From the cell containing the given text, extract its center point as (x, y) coordinate. 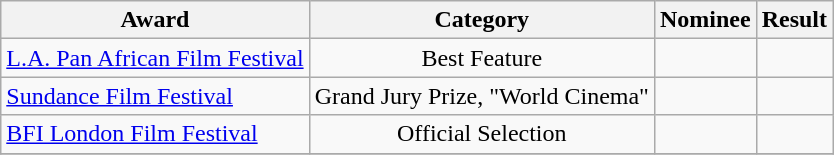
Nominee (705, 20)
L.A. Pan African Film Festival (155, 58)
BFI London Film Festival (155, 134)
Grand Jury Prize, "World Cinema" (482, 96)
Best Feature (482, 58)
Award (155, 20)
Sundance Film Festival (155, 96)
Category (482, 20)
Result (794, 20)
Official Selection (482, 134)
